Detect which cell encompasses the target text, then output its (x, y) center coordinate. 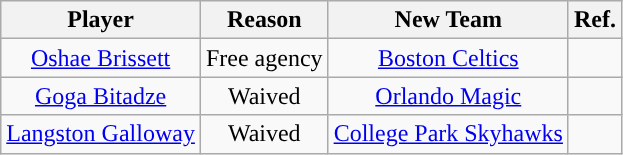
Orlando Magic (448, 96)
Player (101, 20)
Oshae Brissett (101, 58)
Ref. (594, 20)
Reason (264, 20)
Boston Celtics (448, 58)
Langston Galloway (101, 134)
Goga Bitadze (101, 96)
New Team (448, 20)
Free agency (264, 58)
College Park Skyhawks (448, 134)
